Determine the (X, Y) coordinate at the center of the cell enclosing the given text.  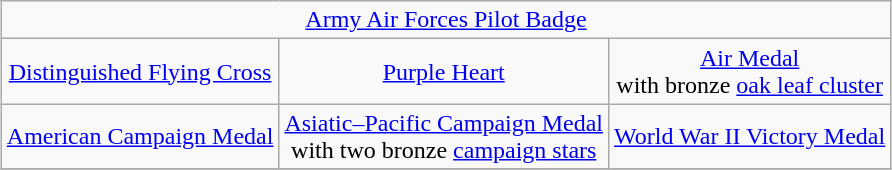
Distinguished Flying Cross (140, 72)
Purple Heart (444, 72)
American Campaign Medal (140, 136)
World War II Victory Medal (750, 136)
Air Medalwith bronze oak leaf cluster (750, 72)
Asiatic–Pacific Campaign Medalwith two bronze campaign stars (444, 136)
Army Air Forces Pilot Badge (446, 20)
